Capture the cell that displays the provided text and extract its (x, y) central coordinate. 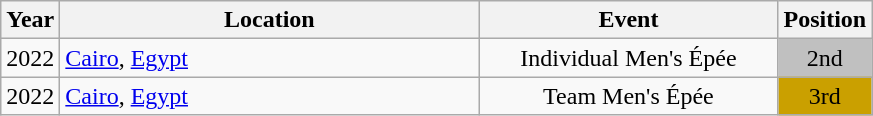
Location (270, 20)
Team Men's Épée (628, 96)
Individual Men's Épée (628, 58)
Position (825, 20)
3rd (825, 96)
Event (628, 20)
Year (30, 20)
2nd (825, 58)
